Identify which cell holds the provided text, then report its [x, y] central coordinate. 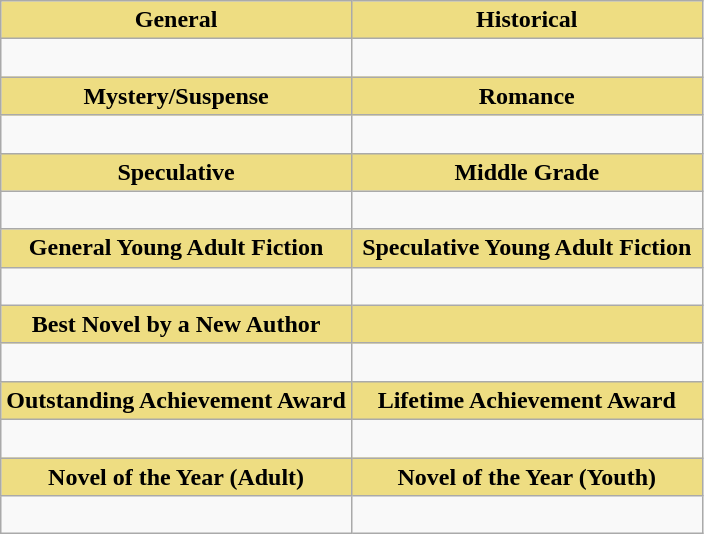
Middle Grade [526, 172]
General Young Adult Fiction [176, 248]
Best Novel by a New Author [176, 324]
Lifetime Achievement Award [526, 400]
General [176, 20]
Speculative [176, 172]
Outstanding Achievement Award [176, 400]
Romance [526, 96]
Historical [526, 20]
Mystery/Suspense [176, 96]
Speculative Young Adult Fiction [526, 248]
Novel of the Year (Adult) [176, 477]
Novel of the Year (Youth) [526, 477]
